Return [x, y] of the center of cell containing provided text 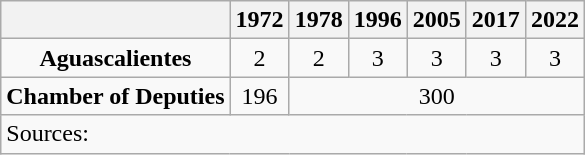
1996 [378, 20]
300 [436, 96]
Chamber of Deputies [116, 96]
2022 [554, 20]
1978 [318, 20]
2005 [436, 20]
2017 [496, 20]
Sources: [293, 134]
196 [260, 96]
Aguascalientes [116, 58]
1972 [260, 20]
